Detect which cell encompasses the target text, then output its (X, Y) center coordinate. 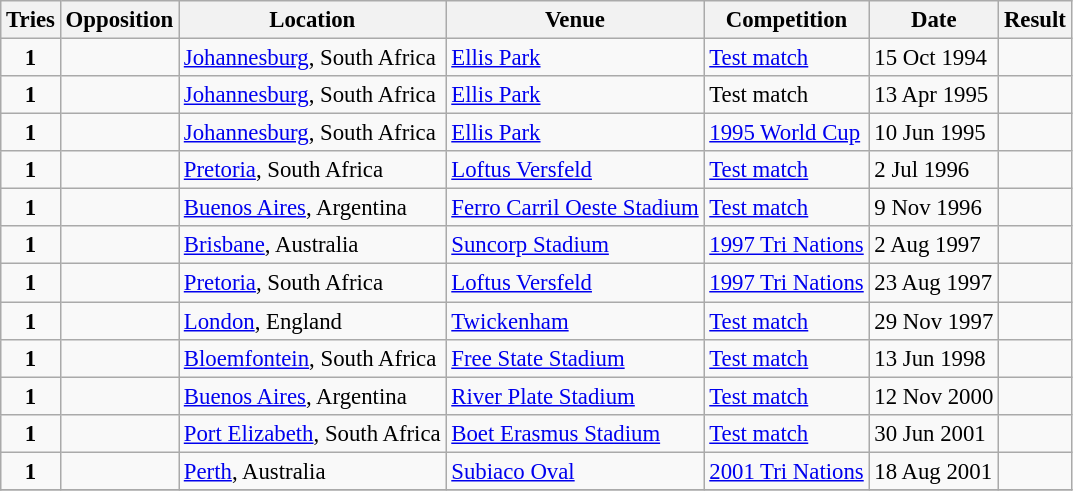
13 Apr 1995 (934, 95)
Date (934, 20)
River Plate Stadium (575, 396)
Free State Stadium (575, 358)
12 Nov 2000 (934, 396)
30 Jun 2001 (934, 433)
15 Oct 1994 (934, 58)
Subiaco Oval (575, 471)
13 Jun 1998 (934, 358)
2 Jul 1996 (934, 170)
Suncorp Stadium (575, 245)
Port Elizabeth, South Africa (312, 433)
10 Jun 1995 (934, 133)
2 Aug 1997 (934, 245)
Tries (31, 20)
Venue (575, 20)
9 Nov 1996 (934, 208)
2001 Tri Nations (786, 471)
Location (312, 20)
Brisbane, Australia (312, 245)
18 Aug 2001 (934, 471)
1995 World Cup (786, 133)
Boet Erasmus Stadium (575, 433)
London, England (312, 321)
Ferro Carril Oeste Stadium (575, 208)
Twickenham (575, 321)
29 Nov 1997 (934, 321)
Competition (786, 20)
Result (1036, 20)
Perth, Australia (312, 471)
Bloemfontein, South Africa (312, 358)
23 Aug 1997 (934, 283)
Opposition (119, 20)
